Provide the [x, y] coordinate of the cell's center where the given text is located.  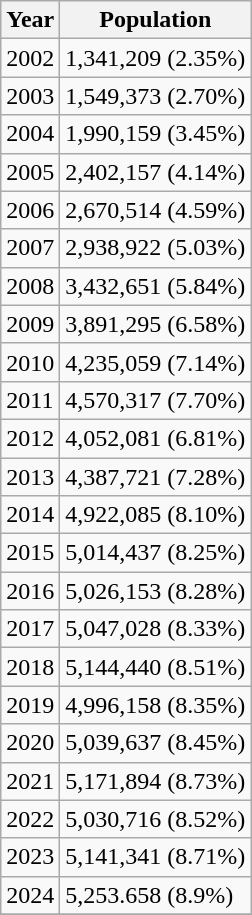
5,253.658 (8.9%) [156, 895]
2004 [30, 134]
2020 [30, 743]
4,052,081 (6.81%) [156, 438]
Year [30, 20]
2,938,922 (5.03%) [156, 248]
4,996,158 (8.35%) [156, 705]
5,026,153 (8.28%) [156, 591]
2011 [30, 400]
2016 [30, 591]
2013 [30, 477]
2018 [30, 667]
1,990,159 (3.45%) [156, 134]
2,670,514 (4.59%) [156, 210]
2017 [30, 629]
4,235,059 (7.14%) [156, 362]
5,030,716 (8.52%) [156, 819]
Population [156, 20]
2014 [30, 515]
4,387,721 (7.28%) [156, 477]
5,141,341 (8.71%) [156, 857]
2022 [30, 819]
1,549,373 (2.70%) [156, 96]
2003 [30, 96]
5,047,028 (8.33%) [156, 629]
2005 [30, 172]
3,891,295 (6.58%) [156, 324]
5,039,637 (8.45%) [156, 743]
2021 [30, 781]
2,402,157 (4.14%) [156, 172]
1,341,209 (2.35%) [156, 58]
2015 [30, 553]
2023 [30, 857]
5,171,894 (8.73%) [156, 781]
4,922,085 (8.10%) [156, 515]
2002 [30, 58]
2008 [30, 286]
2006 [30, 210]
2007 [30, 248]
3,432,651 (5.84%) [156, 286]
2019 [30, 705]
2009 [30, 324]
5,014,437 (8.25%) [156, 553]
4,570,317 (7.70%) [156, 400]
5,144,440 (8.51%) [156, 667]
2012 [30, 438]
2024 [30, 895]
2010 [30, 362]
